Extract the [X, Y] coordinate from the center of the cell holding the provided text.  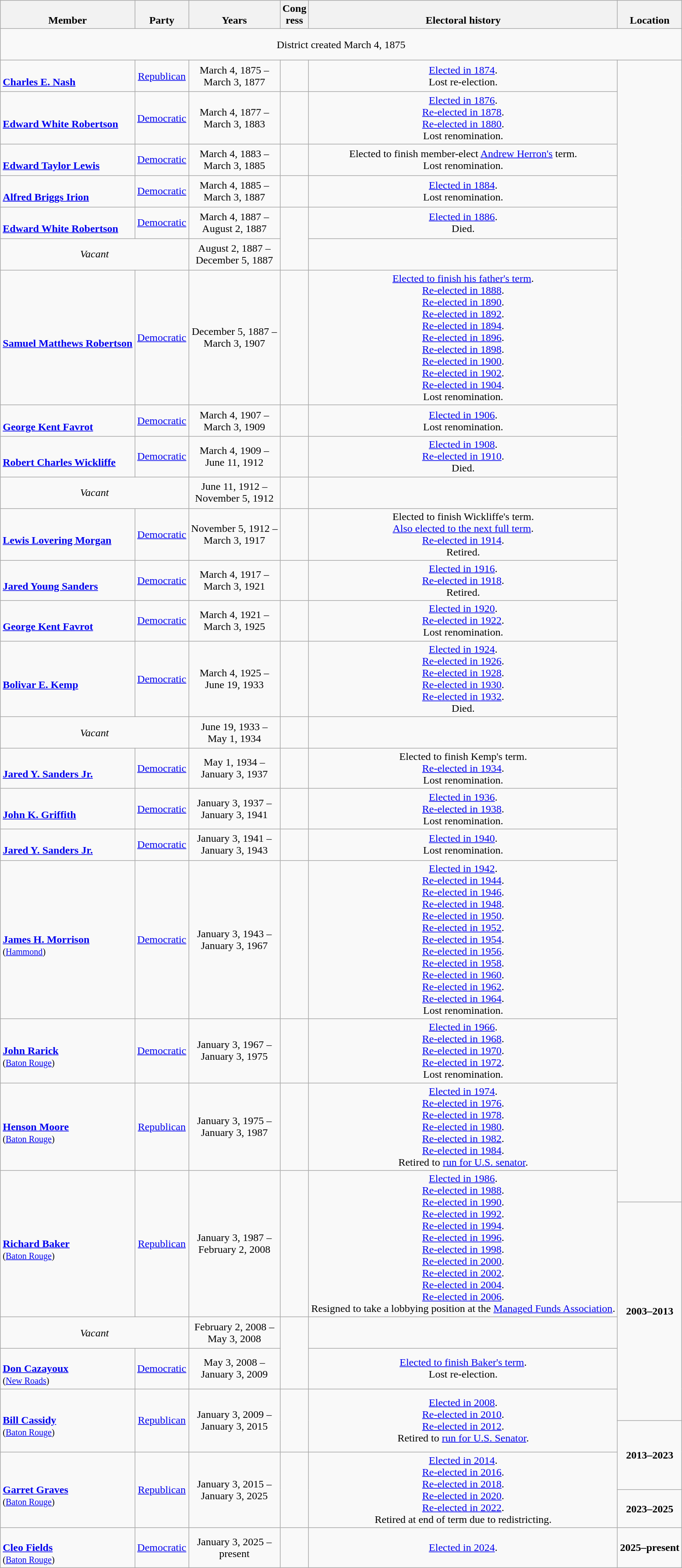
Elected in 1974.Re-elected in 1976.Re-elected in 1978.Re-elected in 1980.Re-elected in 1982.Re-elected in 1984.Retired to run for U.S. senator. [463, 1127]
Garret Graves(Baton Rouge) [67, 1490]
January 3, 2015 –January 3, 2025 [234, 1490]
June 11, 1912 –November 5, 1912 [234, 492]
Bolivar E. Kemp [67, 679]
John K. Griffith [67, 809]
March 4, 1877 –March 3, 1883 [234, 118]
January 3, 2025 –present [234, 1548]
Samuel Matthews Robertson [67, 338]
January 3, 1937 –January 3, 1941 [234, 809]
Henson Moore(Baton Rouge) [67, 1127]
Alfred Briggs Irion [67, 191]
Elected in 1874.Lost re-election. [463, 76]
Location [650, 15]
Elected to finish Kemp's term.Re-elected in 1934.Lost renomination. [463, 768]
Elected in 1920.Re-elected in 1922.Lost renomination. [463, 621]
Elected in 1908.Re-elected in 1910.Died. [463, 457]
Electoral history [463, 15]
Don Cazayoux(New Roads) [67, 1369]
January 3, 1987 –February 2, 2008 [234, 1244]
March 4, 1907 –March 3, 1909 [234, 421]
Elected in 1906.Lost renomination. [463, 421]
Elected in 1886.Died. [463, 223]
March 4, 1925 –June 19, 1933 [234, 679]
Jared Young Sanders [67, 580]
March 4, 1917 –March 3, 1921 [234, 580]
December 5, 1887 –March 3, 1907 [234, 338]
Elected in 2024. [463, 1548]
Elected to finish member-elect Andrew Herron's term.Lost renomination. [463, 160]
May 3, 2008 –January 3, 2009 [234, 1369]
March 4, 1921 –March 3, 1925 [234, 621]
Lewis Lovering Morgan [67, 534]
John Rarick(Baton Rouge) [67, 1051]
January 3, 1975 –January 3, 1987 [234, 1127]
August 2, 1887 –December 5, 1887 [234, 254]
Elected in 1940.Lost renomination. [463, 844]
James H. Morrison(Hammond) [67, 939]
March 4, 1883 –March 3, 1885 [234, 160]
March 4, 1875 –March 3, 1877 [234, 76]
2013–2023 [650, 1455]
February 2, 2008 –May 3, 2008 [234, 1333]
Elected to finish Wickliffe's term.Also elected to the next full term.Re-elected in 1914.Retired. [463, 534]
Cleo Fields(Baton Rouge) [67, 1548]
Elected in 1884.Lost renomination. [463, 191]
Years [234, 15]
Elected in 2008.Re-elected in 2010.Re-elected in 2012.Retired to run for U.S. Senator. [463, 1420]
March 4, 1885 –March 3, 1887 [234, 191]
Charles E. Nash [67, 76]
Elected in 1924.Re-elected in 1926.Re-elected in 1928.Re-elected in 1930.Re-elected in 1932.Died. [463, 679]
Bill Cassidy(Baton Rouge) [67, 1420]
January 3, 1967 –January 3, 1975 [234, 1051]
Robert Charles Wickliffe [67, 457]
Party [162, 15]
January 3, 1943 –January 3, 1967 [234, 939]
May 1, 1934 –January 3, 1937 [234, 768]
Richard Baker(Baton Rouge) [67, 1244]
Congress [294, 15]
2025–present [650, 1548]
March 4, 1909 –June 11, 1912 [234, 457]
Elected in 1966.Re-elected in 1968.Re-elected in 1970.Re-elected in 1972.Lost renomination. [463, 1051]
January 3, 1941 –January 3, 1943 [234, 844]
Elected in 1916.Re-elected in 1918.Retired. [463, 580]
March 4, 1887 –August 2, 1887 [234, 223]
January 3, 2009 –January 3, 2015 [234, 1420]
District created March 4, 1875 [341, 45]
Member [67, 15]
2003–2013 [650, 1311]
2023–2025 [650, 1508]
June 19, 1933 –May 1, 1934 [234, 732]
Elected in 1876.Re-elected in 1878.Re-elected in 1880.Lost renomination. [463, 118]
November 5, 1912 –March 3, 1917 [234, 534]
Edward Taylor Lewis [67, 160]
Elected to finish Baker's term.Lost re-election. [463, 1369]
Elected in 2014.Re-elected in 2016.Re-elected in 2018.Re-elected in 2020.Re-elected in 2022.Retired at end of term due to redistricting. [463, 1490]
Elected in 1936.Re-elected in 1938.Lost renomination. [463, 809]
